Pinpoint the cell where the given text exists, returning its [x, y] midpoint coordinate. 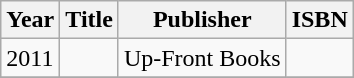
Title [90, 20]
Publisher [202, 20]
ISBN [320, 20]
Up-Front Books [202, 58]
2011 [30, 58]
Year [30, 20]
